Scan for the cell matching the given text and deliver its [x, y] coordinate at center. 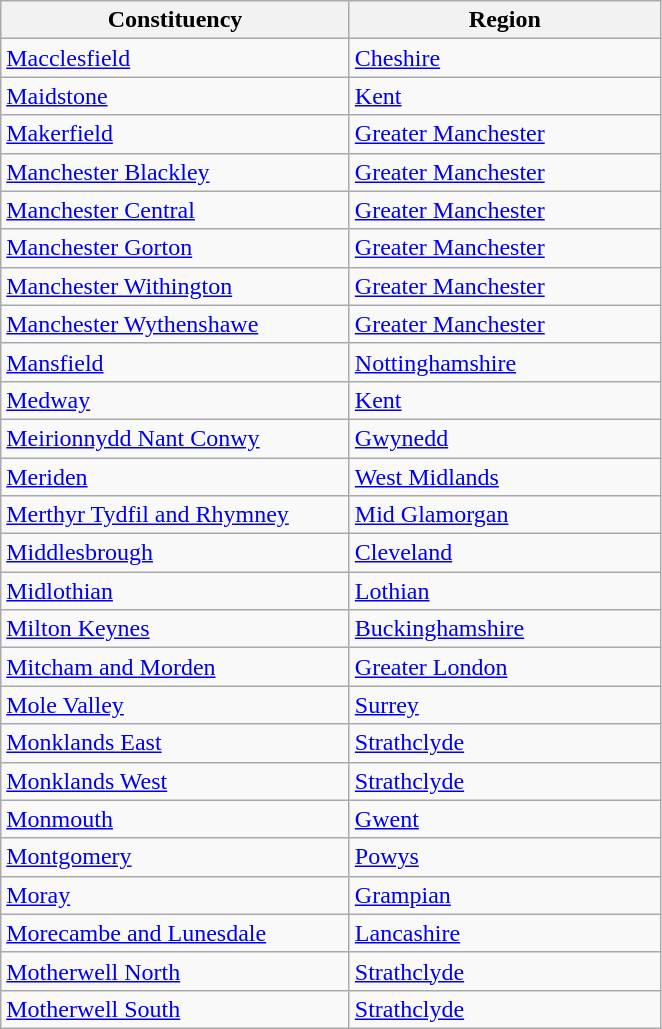
Merthyr Tydfil and Rhymney [176, 515]
Mitcham and Morden [176, 667]
Surrey [504, 705]
Mole Valley [176, 705]
Midlothian [176, 591]
Nottinghamshire [504, 362]
Milton Keynes [176, 629]
Manchester Gorton [176, 248]
Middlesbrough [176, 553]
Monklands East [176, 743]
Moray [176, 895]
Cheshire [504, 58]
Manchester Blackley [176, 172]
Morecambe and Lunesdale [176, 933]
Monmouth [176, 819]
Mid Glamorgan [504, 515]
Manchester Wythenshawe [176, 324]
Gwynedd [504, 438]
Grampian [504, 895]
Makerfield [176, 134]
Macclesfield [176, 58]
Gwent [504, 819]
West Midlands [504, 477]
Meriden [176, 477]
Medway [176, 400]
Buckinghamshire [504, 629]
Cleveland [504, 553]
Greater London [504, 667]
Motherwell South [176, 1009]
Maidstone [176, 96]
Constituency [176, 20]
Montgomery [176, 857]
Motherwell North [176, 971]
Mansfield [176, 362]
Monklands West [176, 781]
Lancashire [504, 933]
Lothian [504, 591]
Meirionnydd Nant Conwy [176, 438]
Manchester Withington [176, 286]
Region [504, 20]
Manchester Central [176, 210]
Powys [504, 857]
